Provide the (x, y) coordinate of the cell's center where the given text is located.  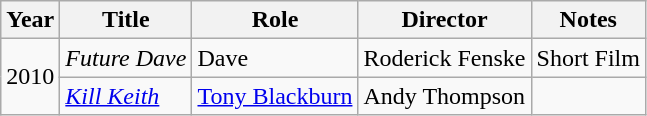
Title (126, 20)
Future Dave (126, 58)
Notes (588, 20)
Director (444, 20)
Role (275, 20)
Year (30, 20)
Kill Keith (126, 96)
Short Film (588, 58)
Roderick Fenske (444, 58)
Dave (275, 58)
Tony Blackburn (275, 96)
Andy Thompson (444, 96)
2010 (30, 77)
